Output the (X, Y) coordinate of the center of the cell containing the given text.  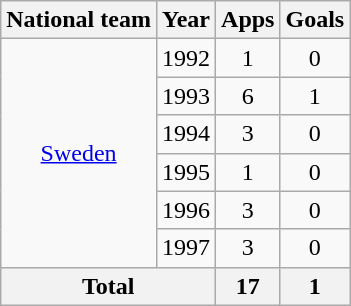
1993 (186, 96)
1994 (186, 134)
National team (79, 20)
6 (248, 96)
Year (186, 20)
Total (108, 286)
Apps (248, 20)
17 (248, 286)
1995 (186, 172)
1997 (186, 248)
1992 (186, 58)
1996 (186, 210)
Sweden (79, 153)
Goals (315, 20)
